Identify which cell holds the provided text, then report its (X, Y) central coordinate. 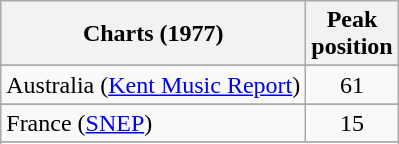
Australia (Kent Music Report) (154, 85)
61 (352, 85)
15 (352, 123)
France (SNEP) (154, 123)
Charts (1977) (154, 34)
Peakposition (352, 34)
